Locate the cell with the specified text and output its (X, Y) center coordinate. 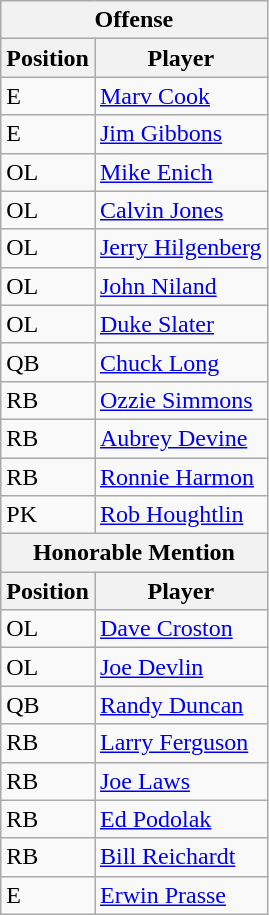
Honorable Mention (134, 553)
PK (48, 515)
John Niland (180, 286)
Joe Laws (180, 781)
Duke Slater (180, 324)
Mike Enich (180, 172)
Ronnie Harmon (180, 477)
Chuck Long (180, 362)
Jim Gibbons (180, 134)
Rob Houghtlin (180, 515)
Ed Podolak (180, 819)
Marv Cook (180, 96)
Larry Ferguson (180, 743)
Erwin Prasse (180, 895)
Jerry Hilgenberg (180, 248)
Bill Reichardt (180, 857)
Ozzie Simmons (180, 400)
Dave Croston (180, 629)
Offense (134, 20)
Randy Duncan (180, 705)
Calvin Jones (180, 210)
Joe Devlin (180, 667)
Aubrey Devine (180, 438)
